Pinpoint the cell where the given text exists, returning its (x, y) midpoint coordinate. 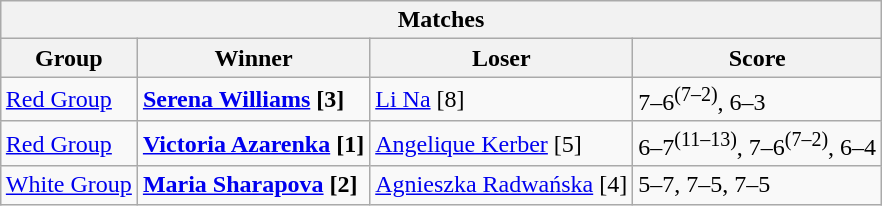
Serena Williams [3] (253, 100)
6–7(11–13), 7–6(7–2), 6–4 (758, 144)
Angelique Kerber [5] (502, 144)
Winner (253, 58)
Agnieszka Radwańska [4] (502, 185)
5–7, 7–5, 7–5 (758, 185)
Group (68, 58)
Maria Sharapova [2] (253, 185)
White Group (68, 185)
Score (758, 58)
Matches (440, 20)
Loser (502, 58)
Li Na [8] (502, 100)
7–6(7–2), 6–3 (758, 100)
Victoria Azarenka [1] (253, 144)
